From the cell containing the given text, extract its center point as [x, y] coordinate. 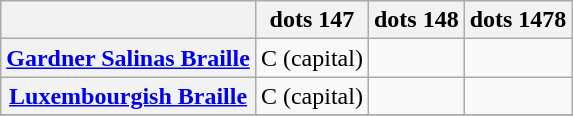
dots 148 [416, 20]
Gardner Salinas Braille [128, 58]
dots 147 [312, 20]
dots 1478 [518, 20]
Luxembourgish Braille [128, 96]
